Extract the [x, y] coordinate from the center of the cell holding the provided text.  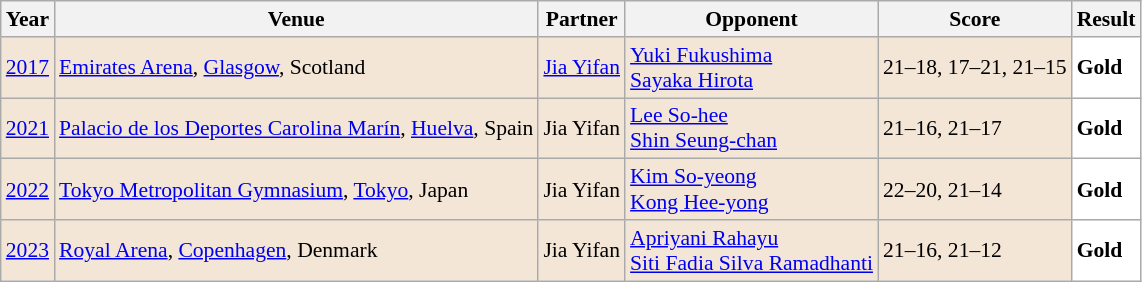
21–16, 21–17 [975, 128]
Yuki Fukushima Sayaka Hirota [752, 68]
Royal Arena, Copenhagen, Denmark [296, 250]
2022 [28, 190]
Result [1106, 19]
Opponent [752, 19]
2023 [28, 250]
Partner [582, 19]
22–20, 21–14 [975, 190]
21–16, 21–12 [975, 250]
21–18, 17–21, 21–15 [975, 68]
Kim So-yeong Kong Hee-yong [752, 190]
Tokyo Metropolitan Gymnasium, Tokyo, Japan [296, 190]
Apriyani Rahayu Siti Fadia Silva Ramadhanti [752, 250]
Palacio de los Deportes Carolina Marín, Huelva, Spain [296, 128]
Score [975, 19]
Emirates Arena, Glasgow, Scotland [296, 68]
2017 [28, 68]
2021 [28, 128]
Lee So-hee Shin Seung-chan [752, 128]
Year [28, 19]
Venue [296, 19]
